Pinpoint the cell where the given text exists, returning its (x, y) midpoint coordinate. 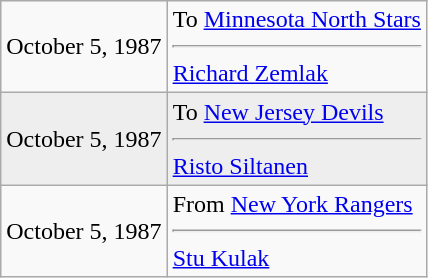
To Minnesota North StarsRichard Zemlak (296, 47)
From New York RangersStu Kulak (296, 231)
To New Jersey DevilsRisto Siltanen (296, 139)
